Provide the (X, Y) coordinate of the cell's center where the given text is located.  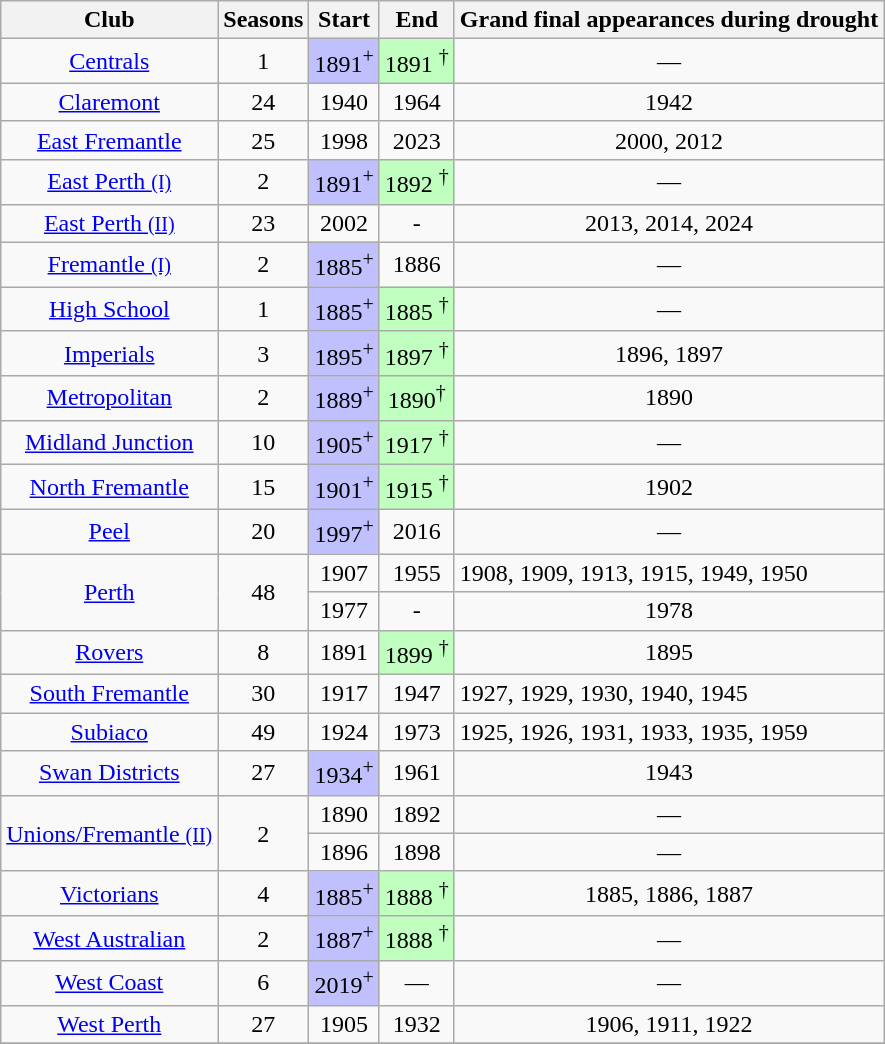
8 (264, 652)
1885 † (416, 310)
1889+ (344, 398)
Swan Districts (110, 774)
1892 (416, 814)
1891 † (416, 62)
East Perth (I) (110, 182)
Subiaco (110, 732)
Claremont (110, 102)
15 (264, 488)
Start (344, 20)
1896 (344, 852)
2000, 2012 (668, 140)
Imperials (110, 354)
24 (264, 102)
1905 (344, 1024)
1902 (668, 488)
20 (264, 532)
1899 † (416, 652)
West Perth (110, 1024)
1901+ (344, 488)
1887+ (344, 938)
1890† (416, 398)
2002 (344, 223)
End (416, 20)
1917 (344, 694)
West Coast (110, 984)
Club (110, 20)
1906, 1911, 1922 (668, 1024)
4 (264, 894)
1961 (416, 774)
49 (264, 732)
1955 (416, 573)
Fremantle (I) (110, 264)
30 (264, 694)
Metropolitan (110, 398)
Seasons (264, 20)
Midland Junction (110, 442)
1891 (344, 652)
1896, 1897 (668, 354)
Centrals (110, 62)
10 (264, 442)
1907 (344, 573)
1895 (668, 652)
North Fremantle (110, 488)
1940 (344, 102)
1927, 1929, 1930, 1940, 1945 (668, 694)
1942 (668, 102)
Perth (110, 592)
6 (264, 984)
2019+ (344, 984)
1895+ (344, 354)
3 (264, 354)
23 (264, 223)
1905+ (344, 442)
1897 † (416, 354)
2013, 2014, 2024 (668, 223)
2016 (416, 532)
1964 (416, 102)
1908, 1909, 1913, 1915, 1949, 1950 (668, 573)
1973 (416, 732)
1892 † (416, 182)
Rovers (110, 652)
1947 (416, 694)
East Perth (II) (110, 223)
1925, 1926, 1931, 1933, 1935, 1959 (668, 732)
1998 (344, 140)
Peel (110, 532)
1932 (416, 1024)
1886 (416, 264)
1917 † (416, 442)
Victorians (110, 894)
East Fremantle (110, 140)
2023 (416, 140)
1977 (344, 611)
25 (264, 140)
1885, 1886, 1887 (668, 894)
48 (264, 592)
1924 (344, 732)
1898 (416, 852)
South Fremantle (110, 694)
West Australian (110, 938)
Unions/Fremantle (II) (110, 833)
1997+ (344, 532)
1943 (668, 774)
1978 (668, 611)
Grand final appearances during drought (668, 20)
High School (110, 310)
1934+ (344, 774)
1915 † (416, 488)
